Find where the given text appears and provide that cell's center as [X, Y] coordinate. 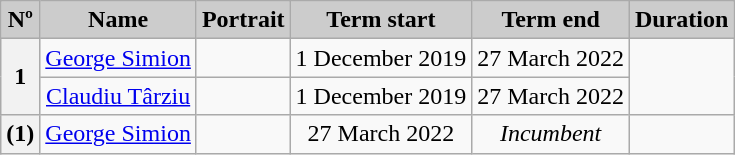
Term end [551, 20]
Duration [681, 20]
1 [20, 77]
Portrait [243, 20]
Term start [381, 20]
Name [118, 20]
Nº [20, 20]
Incumbent [551, 134]
Claudiu Târziu [118, 96]
(1) [20, 134]
